Identify which cell holds the provided text, then report its (x, y) central coordinate. 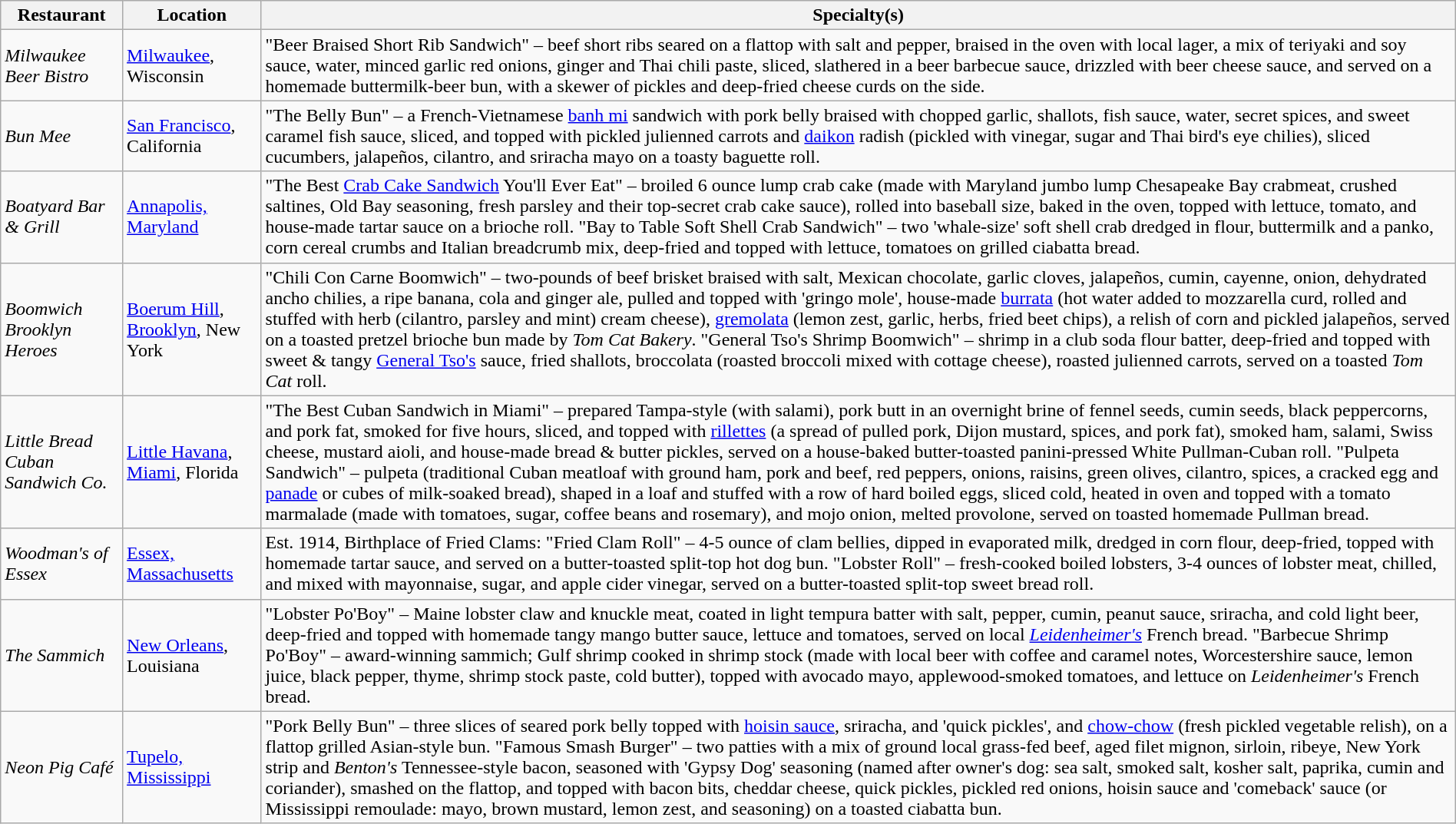
Restaurant (61, 15)
Neon Pig Café (61, 767)
Boerum Hill, Brooklyn, New York (192, 329)
Milwaukee Beer Bistro (61, 65)
Little Havana, Miami, Florida (192, 462)
Woodman's of Essex (61, 564)
Essex, Massachusetts (192, 564)
Boatyard Bar & Grill (61, 217)
New Orleans, Louisiana (192, 655)
Boomwich Brooklyn Heroes (61, 329)
The Sammich (61, 655)
Bun Mee (61, 136)
Tupelo, Mississippi (192, 767)
Location (192, 15)
Milwaukee, Wisconsin (192, 65)
Annapolis, Maryland (192, 217)
Specialty(s) (859, 15)
San Francisco, California (192, 136)
Little Bread Cuban Sandwich Co. (61, 462)
